Extract the (x, y) coordinate from the center of the cell holding the provided text.  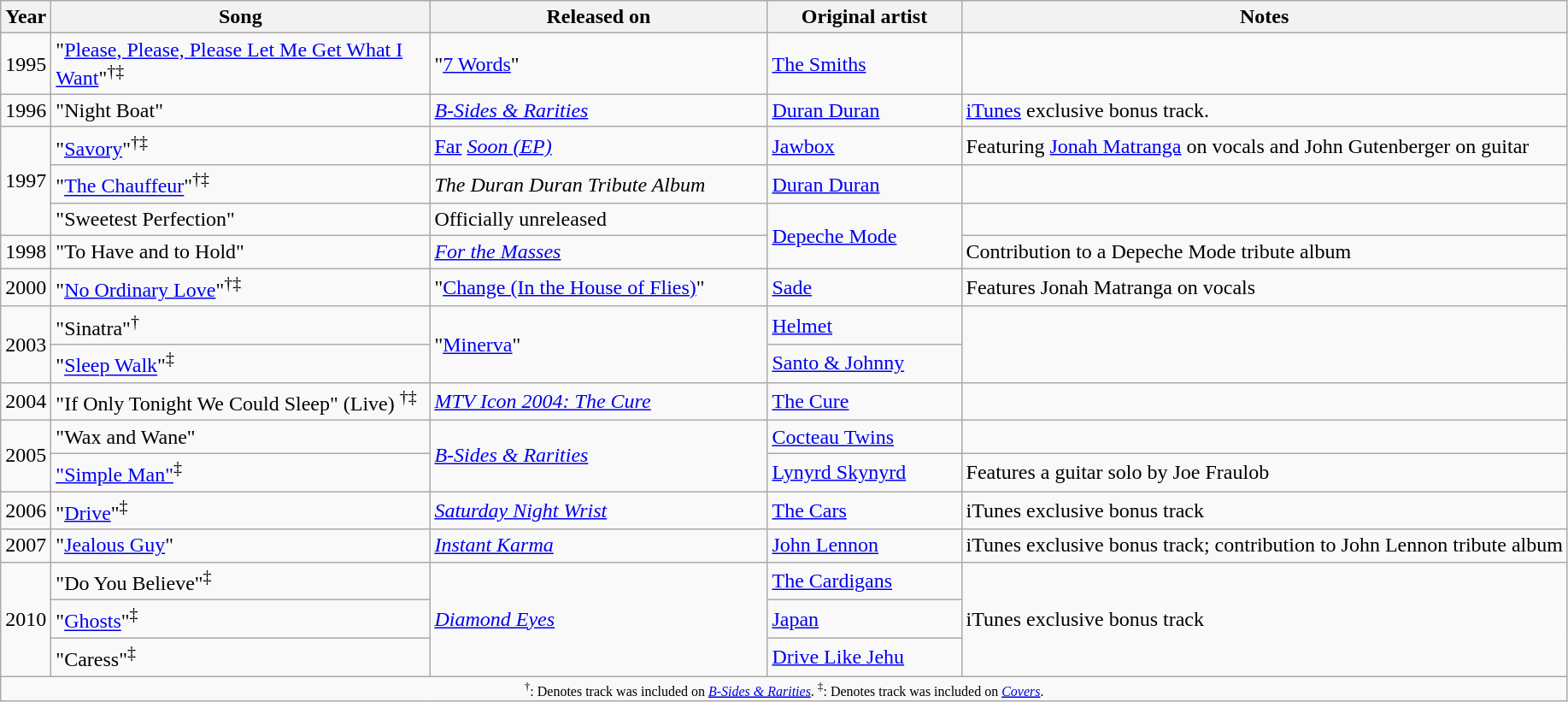
"7 Words" (598, 64)
2005 (26, 457)
The Duran Duran Tribute Album (598, 185)
2007 (26, 546)
Jawbox (865, 145)
Japan (865, 619)
"Change (In the House of Flies)" (598, 287)
Diamond Eyes (598, 619)
"Drive"‡ (241, 510)
1998 (26, 252)
Depeche Mode (865, 236)
2000 (26, 287)
"Jealous Guy" (241, 546)
"Wax and Wane" (241, 437)
1995 (26, 64)
MTV Icon 2004: The Cure (598, 402)
"Caress"‡ (241, 657)
"The Chauffeur"†‡ (241, 185)
"To Have and to Hold" (241, 252)
The Cardigans (865, 581)
"Sinatra"† (241, 325)
iTunes exclusive bonus track; contribution to John Lennon tribute album (1265, 546)
Drive Like Jehu (865, 657)
Released on (598, 17)
"Please, Please, Please Let Me Get What I Want"†‡ (241, 64)
Year (26, 17)
2003 (26, 344)
2004 (26, 402)
"Savory"†‡ (241, 145)
2006 (26, 510)
Featuring Jonah Matranga on vocals and John Gutenberger on guitar (1265, 145)
"Night Boat" (241, 110)
1997 (26, 181)
Features Jonah Matranga on vocals (1265, 287)
The Smiths (865, 64)
Far Soon (EP) (598, 145)
Features a guitar solo by Joe Fraulob (1265, 472)
"If Only Tonight We Could Sleep" (Live) †‡ (241, 402)
"Ghosts"‡ (241, 619)
Santo & Johnny (865, 364)
Sade (865, 287)
John Lennon (865, 546)
The Cars (865, 510)
For the Masses (598, 252)
2010 (26, 619)
†: Denotes track was included on B-Sides & Rarities. ‡: Denotes track was included on Covers. (784, 689)
Instant Karma (598, 546)
Song (241, 17)
iTunes exclusive bonus track. (1265, 110)
1996 (26, 110)
"Minerva" (598, 344)
"No Ordinary Love"†‡ (241, 287)
Original artist (865, 17)
Notes (1265, 17)
Officially unreleased (598, 220)
Saturday Night Wrist (598, 510)
Helmet (865, 325)
Contribution to a Depeche Mode tribute album (1265, 252)
The Cure (865, 402)
Cocteau Twins (865, 437)
"Do You Believe"‡ (241, 581)
"Simple Man"‡ (241, 472)
Lynyrd Skynyrd (865, 472)
"Sweetest Perfection" (241, 220)
"Sleep Walk"‡ (241, 364)
